Return [x, y] of the center of cell containing provided text 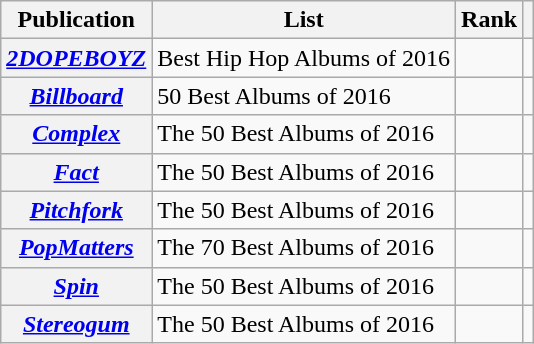
50 Best Albums of 2016 [304, 96]
Rank [490, 20]
Spin [76, 286]
The 70 Best Albums of 2016 [304, 248]
PopMatters [76, 248]
Stereogum [76, 324]
Billboard [76, 96]
Fact [76, 172]
2DOPEBOYZ [76, 58]
Publication [76, 20]
List [304, 20]
Pitchfork [76, 210]
Complex [76, 134]
Best Hip Hop Albums of 2016 [304, 58]
